Pinpoint the cell where the given text exists, returning its (x, y) midpoint coordinate. 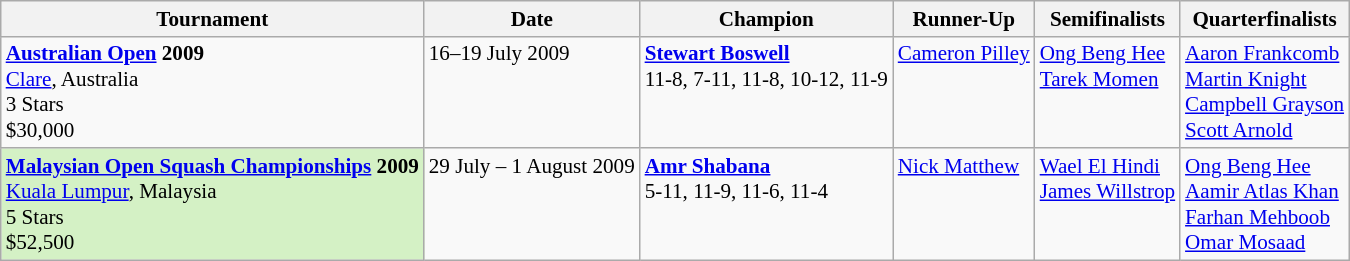
Ong Beng Hee Tarek Momen (1108, 92)
Nick Matthew (964, 204)
Malaysian Open Squash Championships 2009 Kuala Lumpur, Malaysia5 Stars$52,500 (212, 204)
16–19 July 2009 (532, 92)
Wael El Hindi James Willstrop (1108, 204)
Semifinalists (1108, 18)
Quarterfinalists (1264, 18)
Amr Shabana5-11, 11-9, 11-6, 11-4 (766, 204)
29 July – 1 August 2009 (532, 204)
Date (532, 18)
Runner-Up (964, 18)
Cameron Pilley (964, 92)
Stewart Boswell11-8, 7-11, 11-8, 10-12, 11-9 (766, 92)
Ong Beng Hee Aamir Atlas Khan Farhan Mehboob Omar Mosaad (1264, 204)
Australian Open 2009 Clare, Australia3 Stars$30,000 (212, 92)
Tournament (212, 18)
Champion (766, 18)
Aaron Frankcomb Martin Knight Campbell Grayson Scott Arnold (1264, 92)
